Return (X, Y) of the center of cell containing provided text 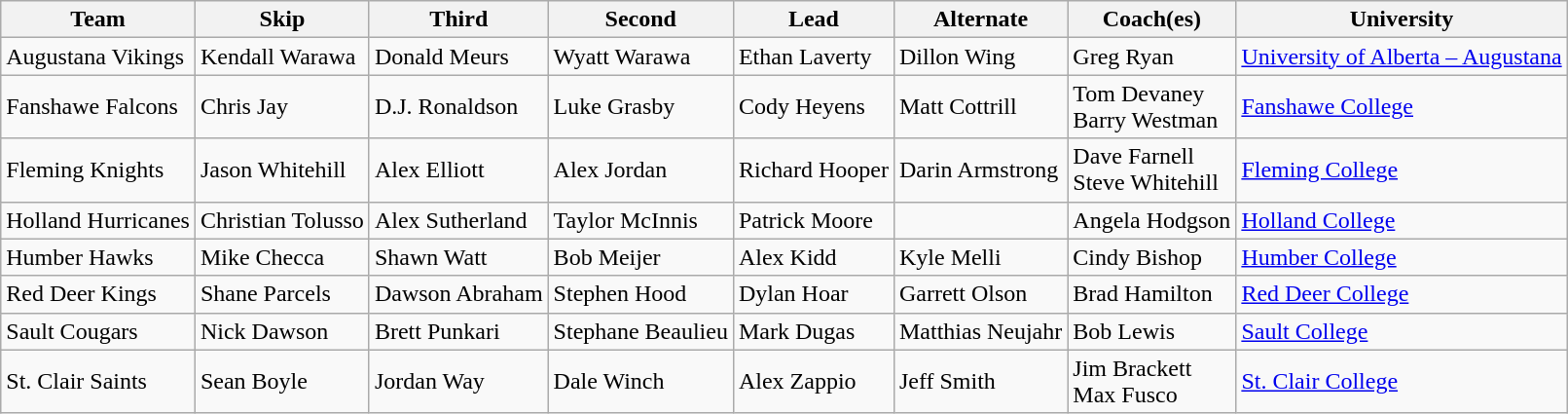
Alex Kidd (814, 257)
Brad Hamilton (1152, 294)
Mike Checca (282, 257)
Team (98, 19)
Augustana Vikings (98, 56)
Garrett Olson (980, 294)
Christian Tolusso (282, 220)
Nick Dawson (282, 331)
Stephen Hood (640, 294)
Sault College (1402, 331)
D.J. Ronaldson (458, 107)
Chris Jay (282, 107)
Bob Lewis (1152, 331)
Wyatt Warawa (640, 56)
Dylan Hoar (814, 294)
Angela Hodgson (1152, 220)
Sean Boyle (282, 382)
Tom DevaneyBarry Westman (1152, 107)
Brett Punkari (458, 331)
Alex Zappio (814, 382)
Red Deer College (1402, 294)
Bob Meijer (640, 257)
Fanshawe College (1402, 107)
Kendall Warawa (282, 56)
Alex Sutherland (458, 220)
Darin Armstrong (980, 169)
Alternate (980, 19)
Dave FarnellSteve Whitehill (1152, 169)
Coach(es) (1152, 19)
Holland Hurricanes (98, 220)
Stephane Beaulieu (640, 331)
Cindy Bishop (1152, 257)
Cody Heyens (814, 107)
Third (458, 19)
University (1402, 19)
Patrick Moore (814, 220)
Mark Dugas (814, 331)
Dillon Wing (980, 56)
Dale Winch (640, 382)
Humber College (1402, 257)
Jim BrackettMax Fusco (1152, 382)
Jason Whitehill (282, 169)
Fanshawe Falcons (98, 107)
Alex Elliott (458, 169)
Fleming Knights (98, 169)
Luke Grasby (640, 107)
Second (640, 19)
University of Alberta – Augustana (1402, 56)
Holland College (1402, 220)
St. Clair Saints (98, 382)
Alex Jordan (640, 169)
Greg Ryan (1152, 56)
Fleming College (1402, 169)
Ethan Laverty (814, 56)
Taylor McInnis (640, 220)
Shawn Watt (458, 257)
Donald Meurs (458, 56)
Shane Parcels (282, 294)
Red Deer Kings (98, 294)
Matt Cottrill (980, 107)
Jordan Way (458, 382)
St. Clair College (1402, 382)
Matthias Neujahr (980, 331)
Skip (282, 19)
Jeff Smith (980, 382)
Richard Hooper (814, 169)
Lead (814, 19)
Kyle Melli (980, 257)
Dawson Abraham (458, 294)
Sault Cougars (98, 331)
Humber Hawks (98, 257)
